Find where the given text appears and provide that cell's center as (x, y) coordinate. 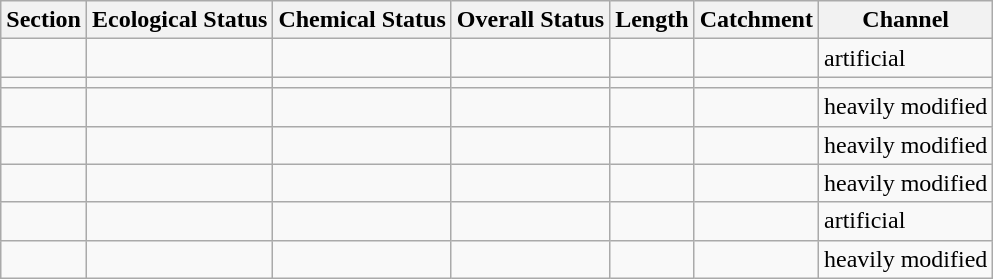
Chemical Status (362, 20)
Catchment (756, 20)
Length (652, 20)
Channel (905, 20)
Section (44, 20)
Ecological Status (179, 20)
Overall Status (530, 20)
